Detect which cell encompasses the target text, then output its (X, Y) center coordinate. 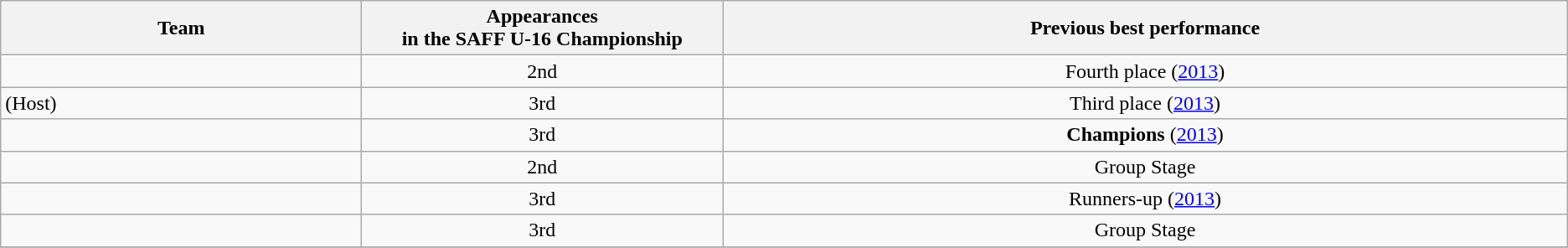
Previous best performance (1145, 28)
Appearances in the SAFF U-16 Championship (543, 28)
Third place (2013) (1145, 103)
Runners-up (2013) (1145, 199)
(Host) (181, 103)
Fourth place (2013) (1145, 71)
Champions (2013) (1145, 135)
Team (181, 28)
